Scan for the cell matching the given text and deliver its [x, y] coordinate at center. 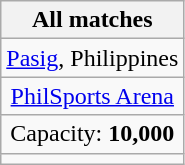
Capacity: 10,000 [92, 134]
PhilSports Arena [92, 96]
Pasig, Philippines [92, 58]
All matches [92, 20]
